Provide the [x, y] coordinate of the cell's center where the given text is located.  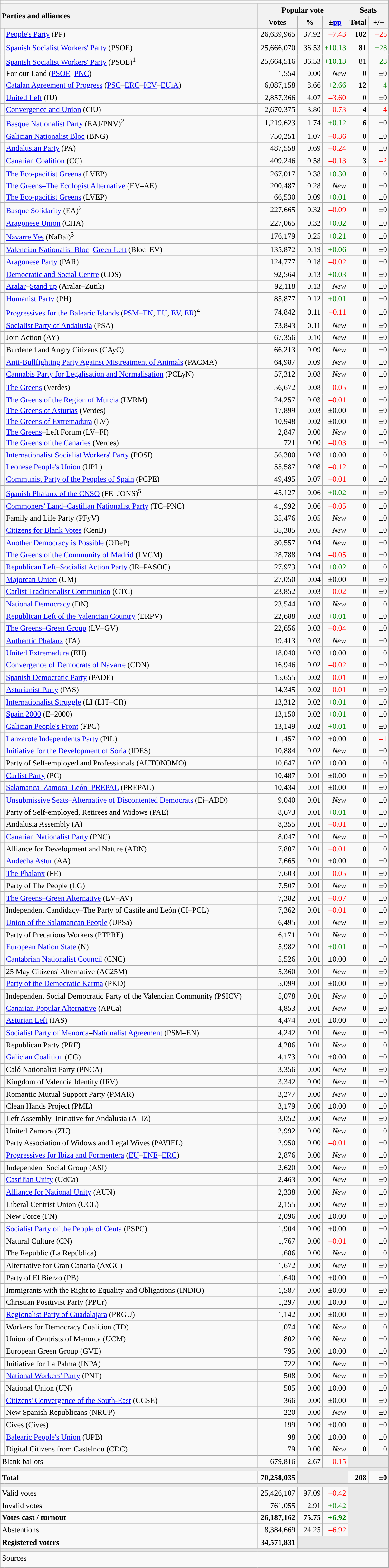
The Greens–Green Group (LV–GV) [131, 628]
Socialist Party of Andalusia (PSA) [131, 325]
+0.06 [335, 249]
2,847 [277, 432]
–0.09 [335, 210]
National Workers' Party (PNT) [131, 1376]
722 [277, 1364]
Votes [277, 22]
Cives (Cives) [131, 1425]
Alternative for Gran Canaria (AxGC) [131, 1265]
Catalan Agreement of Progress (PSC–ERC–ICV–EUiA) [131, 85]
2,992 [277, 1131]
24.25 [310, 1530]
Kingdom of Valencia Identity (IRV) [131, 1082]
Party Association of Widows and Legal Wives (PAVIEL) [131, 1143]
267,017 [277, 174]
Regionalist Party of Guadalajara (PRGU) [131, 1314]
85,877 [277, 299]
Invalid votes [129, 1505]
7,807 [277, 849]
Blank ballots [129, 1461]
Popular vote [303, 10]
5,099 [277, 984]
8,384,669 [277, 1530]
+4 [379, 85]
17,899 [277, 411]
Galician Coalition (CG) [131, 1057]
Convergence of Democrats of Navarre (CDN) [131, 665]
Anti-Bullfighting Party Against Mistreatment of Animals (PACMA) [131, 362]
Leonese People's Union (UPL) [131, 467]
Party of The People (LG) [131, 886]
Internationalist Struggle (LI (LIT–CI)) [131, 702]
1,219,623 [277, 123]
Valencian Nationalist Bloc–Green Left (Bloc–EV) [131, 249]
505 [277, 1388]
Socialist Party of the People of Ceuta (PSPC) [131, 1229]
28,788 [277, 555]
22,688 [277, 616]
+0.21 [335, 236]
–0.73 [335, 109]
220 [277, 1413]
9,040 [277, 800]
Parties and alliances [129, 16]
55,587 [277, 467]
27,973 [277, 567]
5,360 [277, 972]
750,251 [277, 136]
The Greens–The Ecologist Alternative (EV–AE) [131, 186]
–0.15 [335, 1461]
2.67 [310, 1461]
+0.42 [335, 1505]
+/− [379, 22]
–7.43 [335, 34]
Party of El Bierzo (PB) [131, 1278]
Basque Solidarity (EA)2 [131, 210]
±pp [335, 22]
Convergence and Union (CiU) [131, 109]
Cantabrian Nationalist Council (CNC) [131, 959]
70,258,035 [277, 1477]
–0.11 [335, 312]
2,338 [277, 1192]
0.69 [310, 148]
227,065 [277, 223]
92,118 [277, 286]
–2 [379, 161]
0.19 [310, 249]
0.18 [310, 262]
92,564 [277, 274]
802 [277, 1339]
1,904 [277, 1229]
56,672 [277, 388]
Communist Party of the Peoples of Spain (PCPE) [131, 479]
Progressives for the Balearic Islands (PSM–EN, EU, EV, ER)4 [131, 312]
200,487 [277, 186]
366 [277, 1400]
+6.92 [335, 1518]
–0.07 [335, 898]
Authentic Phalanx (FA) [131, 641]
25,426,107 [277, 1493]
4,474 [277, 1020]
Liberal Centrist Union (UCL) [131, 1204]
Asturianist Party (PAS) [131, 690]
67,356 [277, 337]
2.91 [310, 1505]
Galician People's Front (FPG) [131, 726]
3,179 [277, 1106]
United Extremadura (EU) [131, 653]
34,571,831 [277, 1542]
10,487 [277, 775]
The Greens of Asturias (Verdes) [131, 411]
Citizens for Blank Votes (CenB) [131, 530]
Cannabis Party for Legalisation and Normalisation (PCLyN) [131, 374]
102 [358, 34]
Andalusian Party (PA) [131, 148]
13,149 [277, 726]
6,087,158 [277, 85]
Left Assembly–Initiative for Andalusia (A–IZ) [131, 1118]
0.28 [310, 186]
European Green Group (GVE) [131, 1351]
Asturian Left (IAS) [131, 1020]
3,342 [277, 1082]
0.38 [310, 174]
Initiative for the Development of Soria (IDES) [131, 751]
Andalusia Assembly (A) [131, 824]
27,050 [277, 579]
Galician Nationalist Bloc (BNG) [131, 136]
Socialist Party of Menorca–Nationalist Agreement (PSM–EN) [131, 1033]
United Left (IU) [131, 97]
97.09 [310, 1493]
24,257 [277, 400]
The Greens of the Community of Madrid (LVCM) [131, 555]
2,857,366 [277, 97]
Spanish Democratic Party (PADE) [131, 677]
25,666,070 [277, 48]
1.07 [310, 136]
721 [277, 443]
Aralar–Stand up (Aralar–Zutik) [131, 286]
22,656 [277, 628]
4,206 [277, 1045]
Workers for Democracy Coalition (TD) [131, 1327]
14,345 [277, 690]
Immigrants with the Right to Equality and Obligations (INDIO) [131, 1290]
Initiative for La Palma (INPA) [131, 1364]
16,946 [277, 665]
Romantic Mutual Support Party (PMAR) [131, 1094]
People's Party (PP) [131, 34]
3,052 [277, 1118]
4 [358, 109]
Join Action (AY) [131, 337]
+0.12 [335, 123]
European Nation State (N) [131, 947]
Unsubmissive Seats–Alternative of Discontented Democrats (Ei–ADD) [131, 800]
The Phalanx (FE) [131, 873]
2,876 [277, 1155]
8,355 [277, 824]
176,179 [277, 236]
Lanzarote Independents Party (PIL) [131, 738]
8,047 [277, 837]
26,187,162 [277, 1518]
2,670,375 [277, 109]
0.12 [310, 299]
Party of Self-employed and Professionals (AUTONOMO) [131, 763]
4,853 [277, 1008]
45,127 [277, 493]
66,530 [277, 197]
Clean Hands Project (PML) [131, 1106]
409,246 [277, 161]
Spain 2000 (E–2000) [131, 714]
Independent Social Democratic Party of the Valencian Community (PSICV) [131, 996]
–0.42 [335, 1493]
Commoners' Land–Castilian Nationalist Party (TC–PNC) [131, 506]
10,884 [277, 751]
3,277 [277, 1094]
1.74 [310, 123]
Carlist Traditionalist Communion (CTC) [131, 592]
1,640 [277, 1278]
The Republic (La República) [131, 1253]
13,312 [277, 702]
3,356 [277, 1069]
Balearic People's Union (UPB) [131, 1437]
National Union (UN) [131, 1388]
74,842 [277, 312]
Aragonese Party (PAR) [131, 262]
761,055 [277, 1505]
10,434 [277, 788]
6,171 [277, 934]
–0.12 [335, 467]
15,655 [277, 677]
Canarian Popular Alternative (APCa) [131, 1008]
–0.04 [335, 628]
Republican Party (PRF) [131, 1045]
Union of Centrists of Menorca (UCM) [131, 1339]
Republican Left–Socialist Action Party (IR–PASOC) [131, 567]
64,987 [277, 362]
–0.36 [335, 136]
Seats [368, 10]
The Greens of the Region of Murcia (LVRM) [131, 400]
124,777 [277, 262]
7,603 [277, 873]
57,312 [277, 374]
7,382 [277, 898]
Burdened and Angry Citizens (CAyC) [131, 350]
1,672 [277, 1265]
35,476 [277, 518]
37.92 [310, 34]
4.07 [310, 97]
Carlist Party (PC) [131, 775]
1,587 [277, 1290]
Spanish Socialist Workers' Party (PSOE) [131, 48]
1,297 [277, 1302]
0.25 [310, 236]
49,495 [277, 479]
Democratic and Social Centre (CDS) [131, 274]
73,843 [277, 325]
Navarre Yes (NaBai)3 [131, 236]
–4 [379, 109]
Canarian Coalition (CC) [131, 161]
18,040 [277, 653]
0.07 [310, 479]
227,665 [277, 210]
23,544 [277, 604]
New Force (FN) [131, 1216]
United Zamora (ZU) [131, 1131]
10,948 [277, 421]
Basque Nationalist Party (EAJ/PNV)2 [131, 123]
135,872 [277, 249]
2,155 [277, 1204]
Independent Candidacy–The Party of Castile and León (CI–PCL) [131, 910]
Canarian Nationalist Party (PNC) [131, 837]
6 [358, 123]
Alliance for Development and Nature (ADN) [131, 849]
1,767 [277, 1241]
35,385 [277, 530]
Spanish Socialist Workers' Party (PSOE)1 [131, 61]
–3.60 [335, 97]
The Greens (Verdes) [131, 388]
30,557 [277, 542]
% [310, 22]
Aragonese Union (CHA) [131, 223]
–6.92 [335, 1530]
2,096 [277, 1216]
New Spanish Republicans (NRUP) [131, 1413]
7,665 [277, 861]
–0.24 [335, 148]
Independent Social Group (ASI) [131, 1168]
208 [358, 1477]
Sources [194, 1558]
2,950 [277, 1143]
4,173 [277, 1057]
+0.30 [335, 174]
5,078 [277, 996]
25,664,516 [277, 61]
8,673 [277, 812]
The Greens–Left Forum (LV–FI) [131, 432]
19,413 [277, 641]
For our Land (PSOE–PNC) [131, 73]
75.75 [310, 1518]
56,300 [277, 455]
10,647 [277, 763]
–0.13 [335, 161]
3 [358, 161]
Progressives for Ibiza and Formentera (EU–ENE–ERC) [131, 1155]
7,362 [277, 910]
1,142 [277, 1314]
–1 [379, 738]
12 [358, 85]
Castilian Unity (UdCa) [131, 1180]
1,074 [277, 1327]
98 [277, 1437]
Family and Life Party (PFyV) [131, 518]
795 [277, 1351]
26,639,965 [277, 34]
508 [277, 1376]
+2.66 [335, 85]
Party of Self-employed, Retirees and Widows (PAE) [131, 812]
The Greens of Extremadura (LV) [131, 421]
1,686 [277, 1253]
487,558 [277, 148]
13,150 [277, 714]
Citizens' Convergence of the South-East (CCSE) [131, 1400]
2,620 [277, 1168]
4,242 [277, 1033]
11,457 [277, 738]
Party of Precarious Workers (PTPRE) [131, 934]
Spanish Phalanx of the CNSO (FE–JONS)5 [131, 493]
Votes cast / turnout [129, 1518]
Christian Positivist Party (PPCr) [131, 1302]
Abstentions [129, 1530]
The Greens–Green Alternative (EV–AV) [131, 898]
Digital Citizens from Castelnou (CDC) [131, 1449]
79 [277, 1449]
Salamanca–Zamora–León–PREPAL (PREPAL) [131, 788]
Internationalist Socialist Workers' Party (POSI) [131, 455]
7,507 [277, 886]
3.80 [310, 109]
Republican Left of the Valencian Country (ERPV) [131, 616]
The Greens of the Canaries (Verdes) [131, 443]
6,495 [277, 922]
25 May Citizens' Alternative (AC25M) [131, 972]
Andecha Astur (AA) [131, 861]
Registered voters [129, 1542]
0.10 [310, 337]
5,526 [277, 959]
1,554 [277, 73]
23,852 [277, 592]
8.66 [310, 85]
66,213 [277, 350]
Party of the Democratic Karma (PKD) [131, 984]
Humanist Party (PH) [131, 299]
Union of the Salamancan People (UPSa) [131, 922]
Valid votes [129, 1493]
0.58 [310, 161]
199 [277, 1425]
National Democracy (DN) [131, 604]
Natural Culture (CN) [131, 1241]
Another Democracy is Possible (ODeP) [131, 542]
–0.03 [335, 443]
+0.03 [335, 274]
679,816 [277, 1461]
Majorcan Union (UM) [131, 579]
41,992 [277, 506]
2,463 [277, 1180]
5,982 [277, 947]
–25 [379, 34]
Caló Nationalist Party (PNCA) [131, 1069]
Alliance for National Unity (AUN) [131, 1192]
